Provide the [X, Y] coordinate of the cell's center where the given text is located.  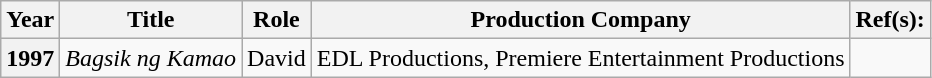
1997 [30, 58]
EDL Productions, Premiere Entertainment Productions [580, 58]
Year [30, 20]
Role [277, 20]
Title [151, 20]
Production Company [580, 20]
Ref(s): [890, 20]
Bagsik ng Kamao [151, 58]
David [277, 58]
